Pinpoint the cell where the given text exists, returning its [X, Y] midpoint coordinate. 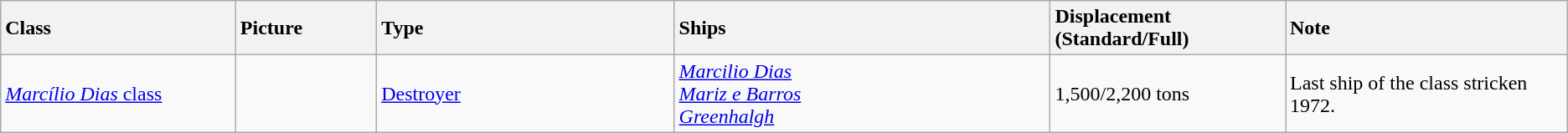
1,500/2,200 tons [1168, 94]
Marcilio DiasMariz e BarrosGreenhalgh [863, 94]
Last ship of the class stricken 1972. [1426, 94]
Marcílio Dias class [119, 94]
Class [119, 28]
Note [1426, 28]
Displacement (Standard/Full) [1168, 28]
Picture [306, 28]
Type [526, 28]
Ships [863, 28]
Destroyer [526, 94]
